For the text-containing cell, return its midpoint in [X, Y] coordinate format. 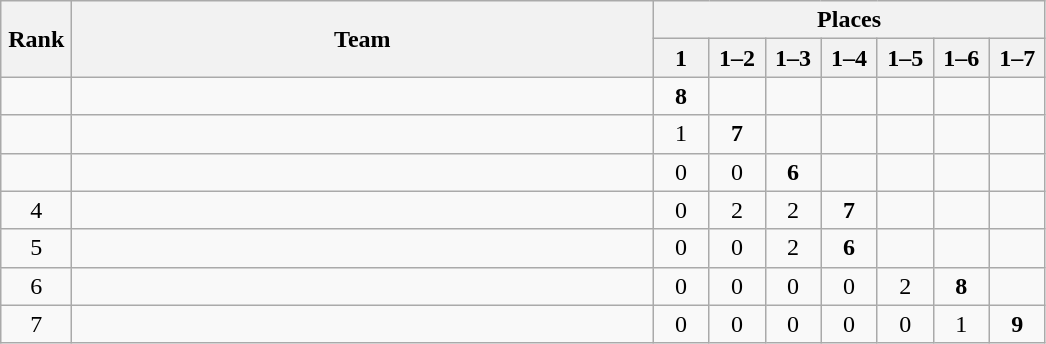
5 [36, 248]
Places [849, 20]
1–4 [849, 58]
1–7 [1017, 58]
1–3 [793, 58]
9 [1017, 324]
1–5 [905, 58]
Rank [36, 39]
1–6 [961, 58]
1–2 [737, 58]
4 [36, 210]
Team [362, 39]
